For the text-containing cell, return its midpoint in [x, y] coordinate format. 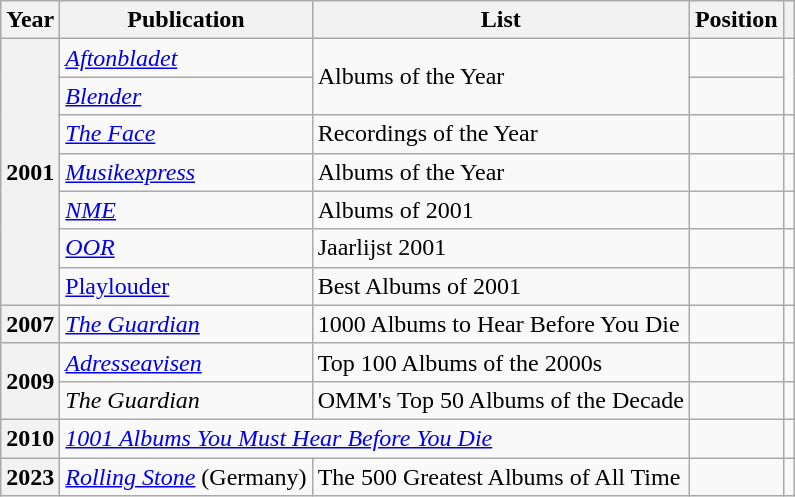
Publication [186, 20]
Year [30, 20]
The 500 Greatest Albums of All Time [500, 477]
Musikexpress [186, 172]
Top 100 Albums of the 2000s [500, 362]
1001 Albums You Must Hear Before You Die [375, 438]
Position [736, 20]
2001 [30, 172]
Recordings of the Year [500, 134]
OMM's Top 50 Albums of the Decade [500, 400]
Jaarlijst 2001 [500, 248]
Best Albums of 2001 [500, 286]
List [500, 20]
The Face [186, 134]
2007 [30, 324]
2010 [30, 438]
NME [186, 210]
Adresseavisen [186, 362]
1000 Albums to Hear Before You Die [500, 324]
2009 [30, 381]
Rolling Stone (Germany) [186, 477]
Aftonbladet [186, 58]
Blender [186, 96]
OOR [186, 248]
2023 [30, 477]
Albums of 2001 [500, 210]
Playlouder [186, 286]
